For the text-containing cell, return its midpoint in [X, Y] coordinate format. 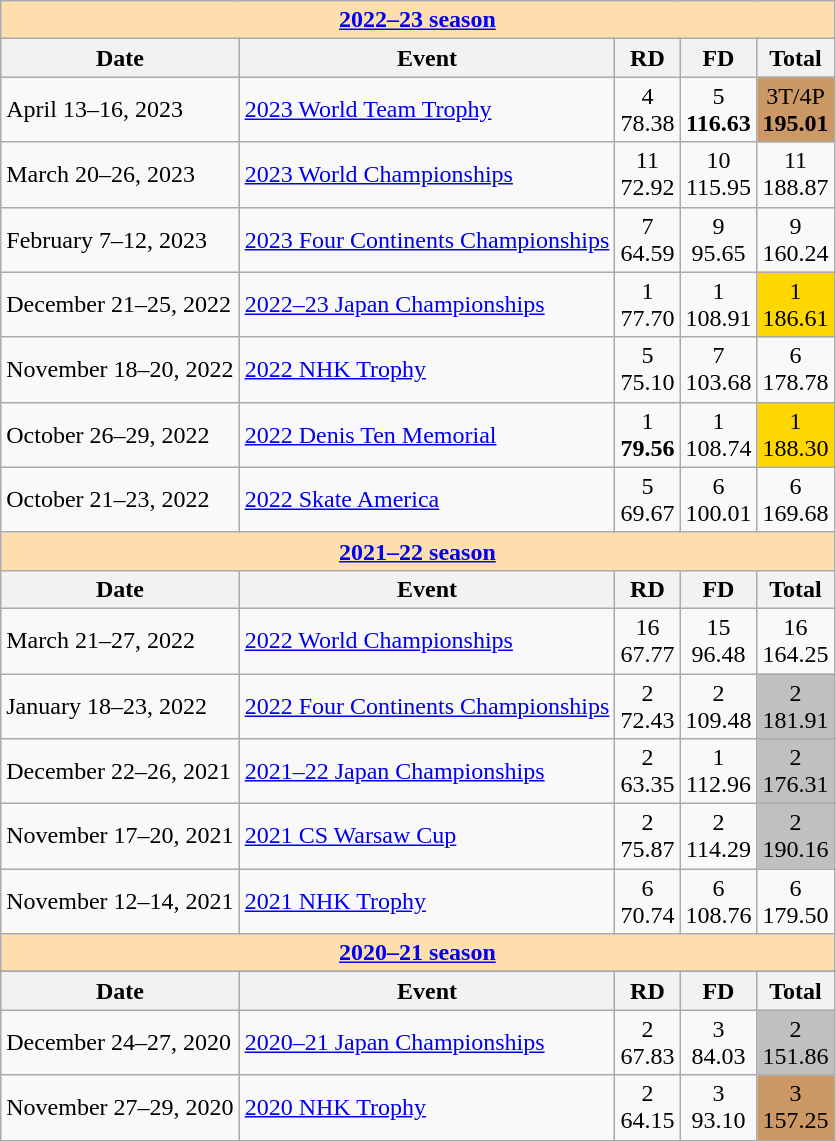
2021 NHK Trophy [427, 902]
2020 NHK Trophy [427, 1108]
2023 Four Continents Championships [427, 240]
6 100.01 [718, 500]
4 78.38 [648, 110]
March 20–26, 2023 [120, 174]
3T/4P 195.01 [796, 110]
2 64.15 [648, 1108]
2 67.83 [648, 1042]
2 63.35 [648, 772]
3 157.25 [796, 1108]
10 115.95 [718, 174]
6 179.50 [796, 902]
7 103.68 [718, 370]
1 186.61 [796, 304]
2 75.87 [648, 836]
16 164.25 [796, 640]
9 95.65 [718, 240]
October 21–23, 2022 [120, 500]
2 72.43 [648, 706]
11 72.92 [648, 174]
2022 Four Continents Championships [427, 706]
2022 Skate America [427, 500]
February 7–12, 2023 [120, 240]
6 169.68 [796, 500]
2 190.16 [796, 836]
November 17–20, 2021 [120, 836]
15 96.48 [718, 640]
9 160.24 [796, 240]
January 18–23, 2022 [120, 706]
April 13–16, 2023 [120, 110]
11 188.87 [796, 174]
6 178.78 [796, 370]
December 24–27, 2020 [120, 1042]
6 108.76 [718, 902]
2023 World Championships [427, 174]
November 12–14, 2021 [120, 902]
2022–23 season [418, 20]
5 75.10 [648, 370]
1 77.70 [648, 304]
March 21–27, 2022 [120, 640]
6 70.74 [648, 902]
1 112.96 [718, 772]
December 22–26, 2021 [120, 772]
November 27–29, 2020 [120, 1108]
2023 World Team Trophy [427, 110]
2021–22 Japan Championships [427, 772]
1 188.30 [796, 434]
December 21–25, 2022 [120, 304]
2021–22 season [418, 551]
2 114.29 [718, 836]
5 69.67 [648, 500]
7 64.59 [648, 240]
2 181.91 [796, 706]
3 84.03 [718, 1042]
2 151.86 [796, 1042]
2022–23 Japan Championships [427, 304]
November 18–20, 2022 [120, 370]
2022 NHK Trophy [427, 370]
16 67.77 [648, 640]
2022 World Championships [427, 640]
1 108.74 [718, 434]
2022 Denis Ten Memorial [427, 434]
October 26–29, 2022 [120, 434]
1 108.91 [718, 304]
1 79.56 [648, 434]
2 109.48 [718, 706]
2020–21 Japan Championships [427, 1042]
2021 CS Warsaw Cup [427, 836]
2 176.31 [796, 772]
2020–21 season [418, 953]
5 116.63 [718, 110]
3 93.10 [718, 1108]
